Extract the [X, Y] coordinate from the center of the cell holding the provided text.  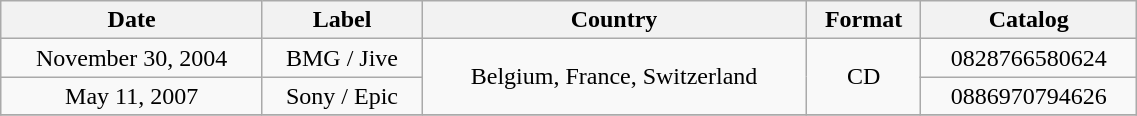
May 11, 2007 [132, 96]
0886970794626 [1029, 96]
Belgium, France, Switzerland [614, 77]
Sony / Epic [342, 96]
Date [132, 20]
Catalog [1029, 20]
0828766580624 [1029, 58]
CD [863, 77]
November 30, 2004 [132, 58]
Format [863, 20]
Label [342, 20]
Country [614, 20]
BMG / Jive [342, 58]
